Output the [X, Y] coordinate of the center of the cell containing the given text.  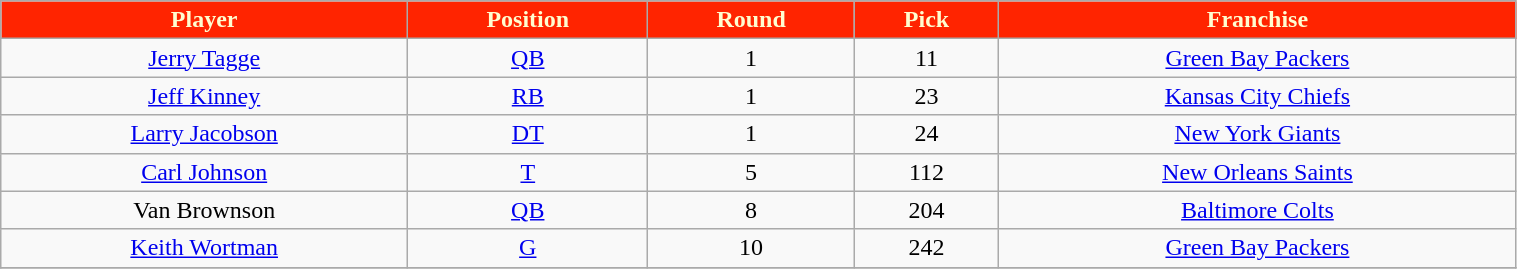
Van Brownson [204, 210]
T [528, 172]
5 [751, 172]
Jeff Kinney [204, 96]
New Orleans Saints [1258, 172]
Franchise [1258, 20]
RB [528, 96]
Baltimore Colts [1258, 210]
Carl Johnson [204, 172]
Pick [926, 20]
Kansas City Chiefs [1258, 96]
Jerry Tagge [204, 58]
G [528, 248]
204 [926, 210]
242 [926, 248]
Larry Jacobson [204, 134]
New York Giants [1258, 134]
Keith Wortman [204, 248]
Round [751, 20]
DT [528, 134]
Player [204, 20]
11 [926, 58]
24 [926, 134]
8 [751, 210]
Position [528, 20]
23 [926, 96]
112 [926, 172]
10 [751, 248]
